Extract the (X, Y) coordinate from the center of the cell holding the provided text.  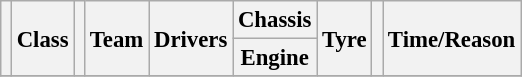
Team (116, 38)
Drivers (191, 38)
Chassis (275, 20)
Engine (275, 58)
Class (42, 38)
Time/Reason (452, 38)
Tyre (344, 38)
